Return (x, y) of the center of cell containing provided text 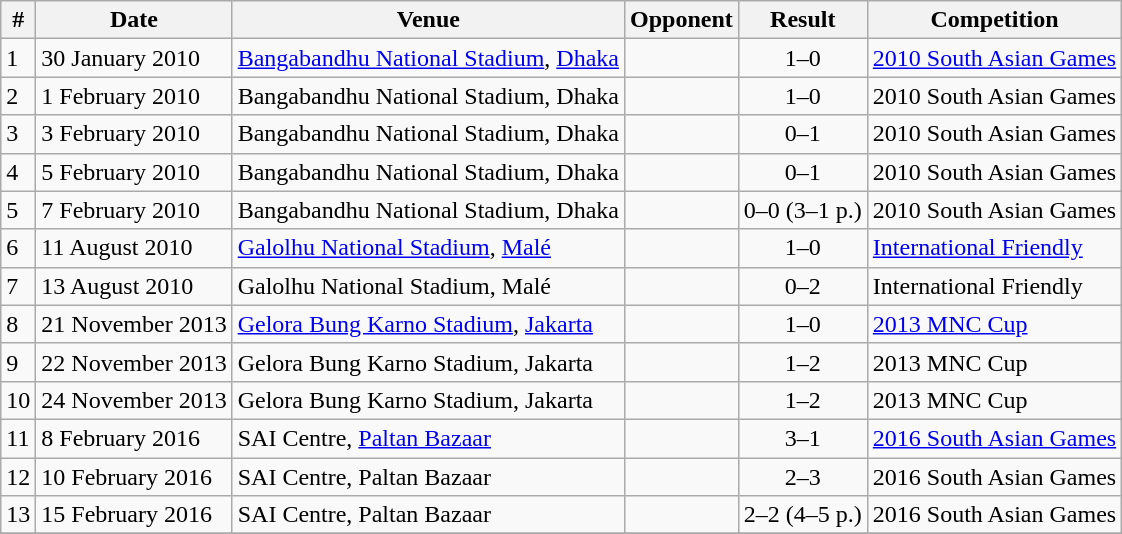
7 (18, 286)
13 August 2010 (134, 286)
15 February 2016 (134, 515)
10 (18, 400)
24 November 2013 (134, 400)
3 February 2010 (134, 134)
Competition (994, 20)
8 February 2016 (134, 438)
9 (18, 362)
5 February 2010 (134, 172)
5 (18, 210)
7 February 2010 (134, 210)
Venue (428, 20)
0–2 (802, 286)
8 (18, 324)
2–2 (4–5 p.) (802, 515)
12 (18, 477)
2 (18, 96)
21 November 2013 (134, 324)
13 (18, 515)
22 November 2013 (134, 362)
1 (18, 58)
3–1 (802, 438)
Opponent (681, 20)
4 (18, 172)
2–3 (802, 477)
11 (18, 438)
0–0 (3–1 p.) (802, 210)
3 (18, 134)
Date (134, 20)
6 (18, 248)
10 February 2016 (134, 477)
1 February 2010 (134, 96)
# (18, 20)
Result (802, 20)
11 August 2010 (134, 248)
30 January 2010 (134, 58)
